For the text-containing cell, return its midpoint in [x, y] coordinate format. 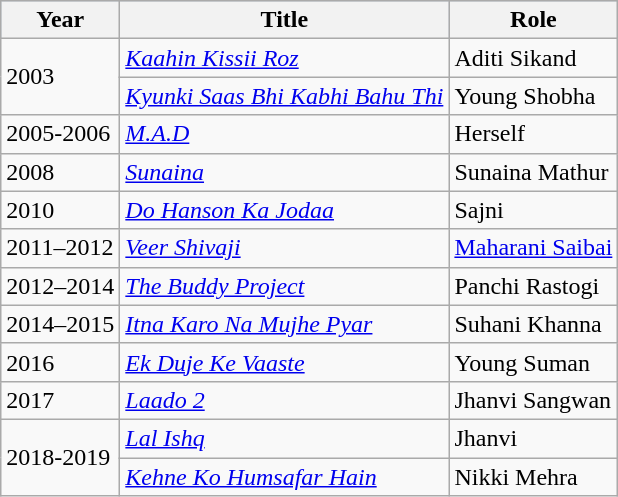
2008 [60, 172]
Do Hanson Ka Jodaa [284, 210]
M.A.D [284, 134]
2012–2014 [60, 286]
2005-2006 [60, 134]
Maharani Saibai [534, 248]
Panchi Rastogi [534, 286]
Itna Karo Na Mujhe Pyar [284, 324]
Kaahin Kissii Roz [284, 58]
Sunaina Mathur [534, 172]
2014–2015 [60, 324]
Sunaina [284, 172]
Herself [534, 134]
Role [534, 20]
2018-2019 [60, 457]
Nikki Mehra [534, 477]
Kyunki Saas Bhi Kabhi Bahu Thi [284, 96]
2011–2012 [60, 248]
Year [60, 20]
2003 [60, 77]
Young Suman [534, 362]
Lal Ishq [284, 438]
Sajni [534, 210]
Kehne Ko Humsafar Hain [284, 477]
Suhani Khanna [534, 324]
Jhanvi Sangwan [534, 400]
Young Shobha [534, 96]
The Buddy Project [284, 286]
Laado 2 [284, 400]
Ek Duje Ke Vaaste [284, 362]
Veer Shivaji [284, 248]
2017 [60, 400]
Jhanvi [534, 438]
Title [284, 20]
2016 [60, 362]
2010 [60, 210]
Aditi Sikand [534, 58]
